Locate the cell with the specified text and output its [x, y] center coordinate. 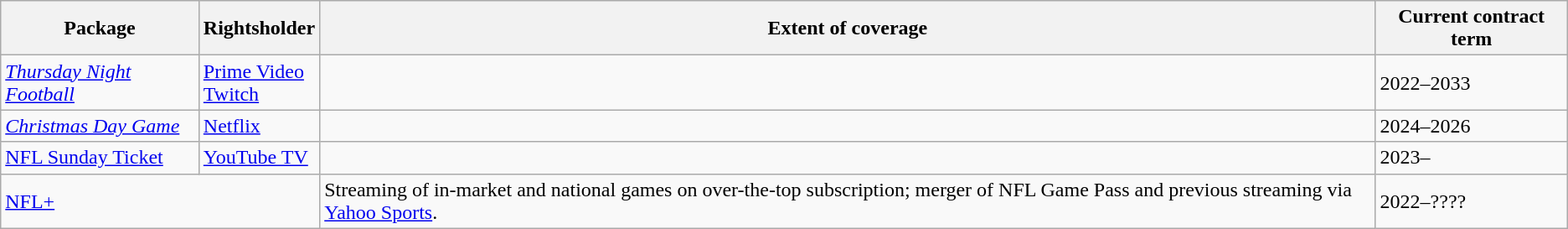
2022–2033 [1471, 82]
Rightsholder [259, 29]
Streaming of in-market and national games on over-the-top subscription; merger of NFL Game Pass and previous streaming via Yahoo Sports. [848, 201]
Current contract term [1471, 29]
2023– [1471, 158]
Package [101, 29]
Christmas Day Game [101, 126]
2022–???? [1471, 201]
Prime VideoTwitch [259, 82]
Extent of coverage [848, 29]
YouTube TV [259, 158]
Thursday Night Football [101, 82]
NFL+ [161, 201]
NFL Sunday Ticket [101, 158]
2024–2026 [1471, 126]
Netflix [259, 126]
